Search for the cell housing the specified text and yield its (X, Y) center coordinate. 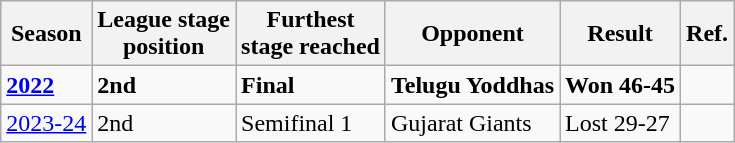
Gujarat Giants (472, 123)
Semifinal 1 (311, 123)
Season (46, 34)
Lost 29-27 (620, 123)
Opponent (472, 34)
2023-24 (46, 123)
Final (311, 85)
2022 (46, 85)
Furtheststage reached (311, 34)
Ref. (708, 34)
League stageposition (164, 34)
Result (620, 34)
Telugu Yoddhas (472, 85)
Won 46-45 (620, 85)
